Extract the (X, Y) coordinate from the center of the cell holding the provided text.  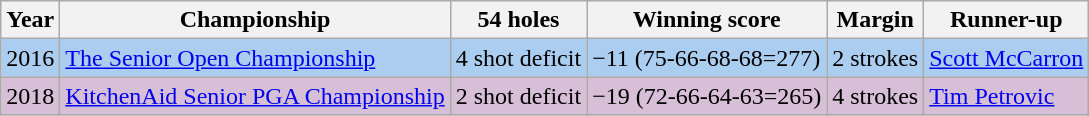
2018 (30, 96)
Scott McCarron (1006, 58)
Winning score (707, 20)
The Senior Open Championship (255, 58)
Championship (255, 20)
Margin (876, 20)
Year (30, 20)
4 shot deficit (518, 58)
Runner-up (1006, 20)
−11 (75-66-68-68=277) (707, 58)
2 shot deficit (518, 96)
KitchenAid Senior PGA Championship (255, 96)
Tim Petrovic (1006, 96)
4 strokes (876, 96)
−19 (72-66-64-63=265) (707, 96)
54 holes (518, 20)
2016 (30, 58)
2 strokes (876, 58)
